For the text-containing cell, return its midpoint in [x, y] coordinate format. 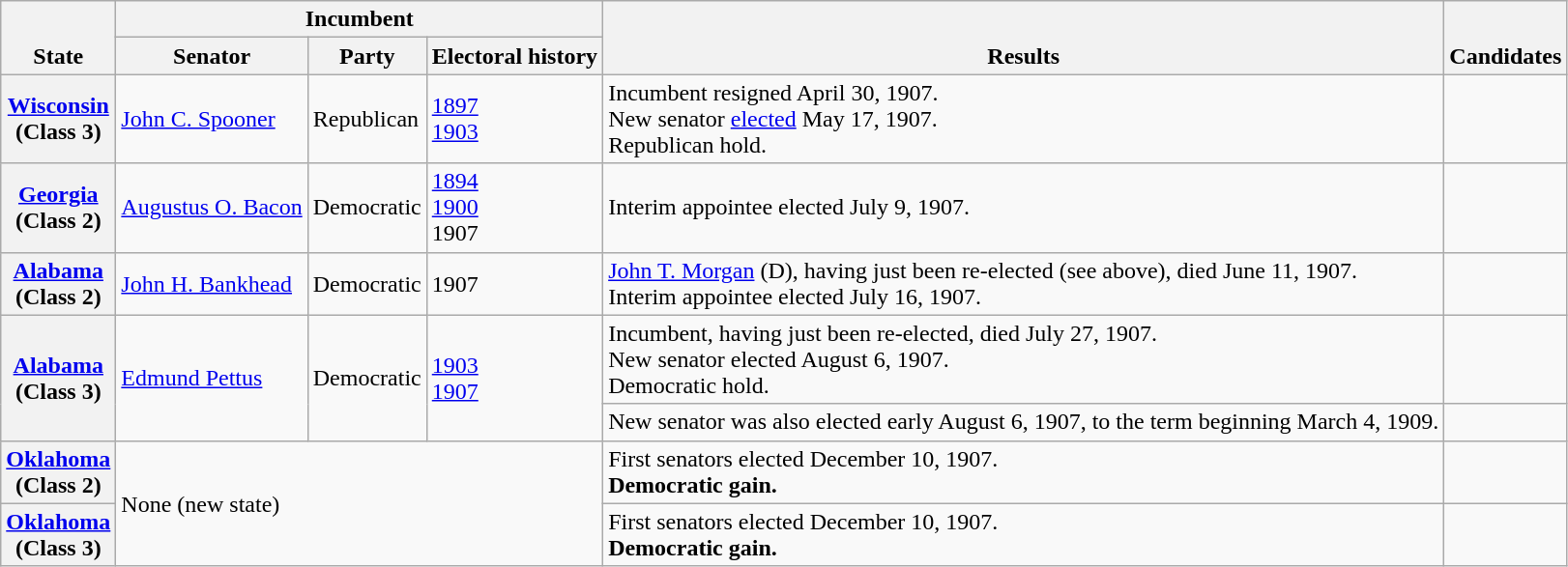
Oklahoma(Class 2) [58, 471]
Interim appointee elected July 9, 1907. [1024, 208]
Wisconsin(Class 3) [58, 119]
Results [1024, 38]
John H. Bankhead [212, 284]
Incumbent resigned April 30, 1907.New senator elected May 17, 1907.Republican hold. [1024, 119]
John C. Spooner [212, 119]
Senator [212, 56]
19031907 [514, 378]
None (new state) [360, 503]
Party [367, 56]
Edmund Pettus [212, 378]
1907 [514, 284]
Incumbent, having just been re-elected, died July 27, 1907.New senator elected August 6, 1907.Democratic hold. [1024, 359]
Republican [367, 119]
Augustus O. Bacon [212, 208]
New senator was also elected early August 6, 1907, to the term beginning March 4, 1909. [1024, 422]
State [58, 38]
Alabama(Class 2) [58, 284]
Georgia(Class 2) [58, 208]
Alabama(Class 3) [58, 378]
189419001907 [514, 208]
John T. Morgan (D), having just been re-elected (see above), died June 11, 1907.Interim appointee elected July 16, 1907. [1024, 284]
Electoral history [514, 56]
18971903 [514, 119]
Oklahoma(Class 3) [58, 535]
Candidates [1506, 38]
Incumbent [360, 19]
